Identify which cell holds the provided text, then report its [X, Y] central coordinate. 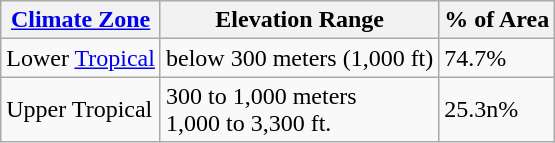
25.3n% [497, 110]
74.7% [497, 58]
Climate Zone [81, 20]
% of Area [497, 20]
300 to 1,000 meters1,000 to 3,300 ft. [299, 110]
Lower Tropical [81, 58]
below 300 meters (1,000 ft) [299, 58]
Elevation Range [299, 20]
Upper Tropical [81, 110]
